Determine the [X, Y] coordinate at the center of the cell enclosing the given text.  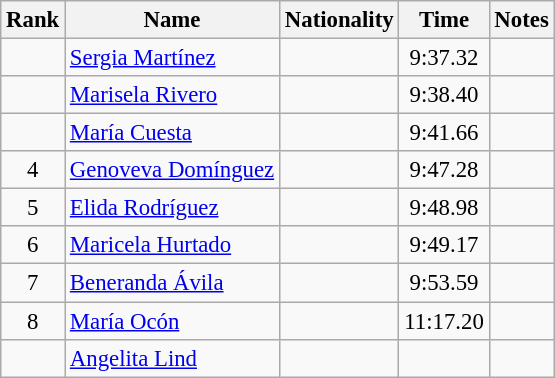
9:38.40 [444, 95]
4 [33, 170]
9:48.98 [444, 208]
María Ocón [172, 321]
7 [33, 283]
Angelita Lind [172, 358]
Rank [33, 20]
Time [444, 20]
9:47.28 [444, 170]
8 [33, 321]
Nationality [338, 20]
Maricela Hurtado [172, 245]
9:53.59 [444, 283]
5 [33, 208]
11:17.20 [444, 321]
9:37.32 [444, 58]
9:41.66 [444, 133]
María Cuesta [172, 133]
Marisela Rivero [172, 95]
Beneranda Ávila [172, 283]
Notes [522, 20]
Elida Rodríguez [172, 208]
Genoveva Domínguez [172, 170]
6 [33, 245]
Name [172, 20]
Sergia Martínez [172, 58]
9:49.17 [444, 245]
